For the text-containing cell, return its midpoint in (X, Y) coordinate format. 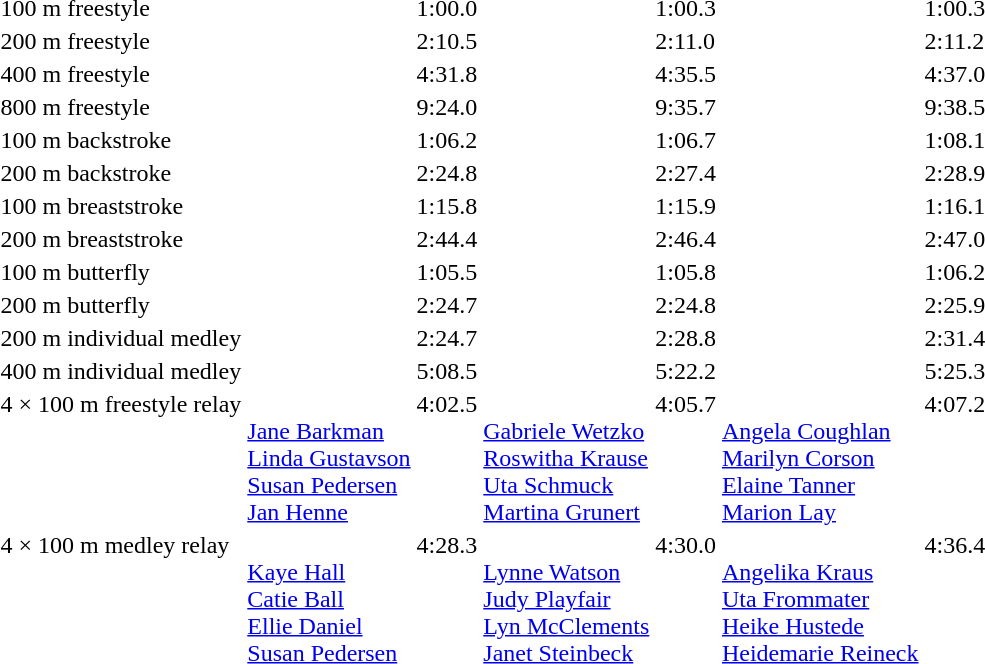
2:10.5 (447, 41)
Angela CoughlanMarilyn CorsonElaine TannerMarion Lay (820, 458)
1:06.2 (447, 140)
1:06.7 (686, 140)
2:46.4 (686, 239)
2:11.0 (686, 41)
9:24.0 (447, 107)
2:27.4 (686, 173)
1:15.8 (447, 206)
5:22.2 (686, 371)
4:02.5 (447, 458)
5:08.5 (447, 371)
1:05.5 (447, 272)
4:05.7 (686, 458)
9:35.7 (686, 107)
Gabriele WetzkoRoswitha KrauseUta SchmuckMartina Grunert (566, 458)
1:15.9 (686, 206)
Jane BarkmanLinda GustavsonSusan PedersenJan Henne (329, 458)
1:05.8 (686, 272)
2:44.4 (447, 239)
4:31.8 (447, 74)
2:28.8 (686, 338)
4:35.5 (686, 74)
